Search for the cell housing the specified text and yield its [x, y] center coordinate. 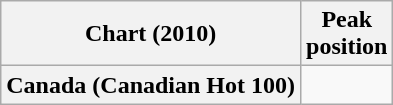
Chart (2010) [151, 34]
Peakposition [347, 34]
Canada (Canadian Hot 100) [151, 85]
